Provide the [x, y] coordinate of the cell's center where the given text is located.  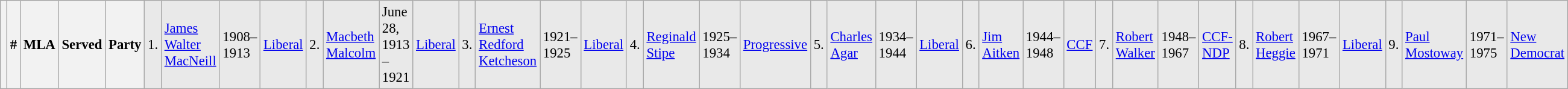
Jim Aitken [1001, 45]
June 28, 1913 – 1921 [396, 45]
2. [315, 45]
1944–1948 [1044, 45]
Party [125, 45]
Macbeth Malcolm [351, 45]
# [13, 45]
Robert Heggie [1276, 45]
Ernest Redford Ketcheson [508, 45]
Progressive [775, 45]
Reginald Stipe [672, 45]
New Democrat [1537, 45]
9. [1394, 45]
8. [1244, 45]
1925–1934 [720, 45]
CCF-NDP [1218, 45]
Robert Walker [1135, 45]
1934–1944 [896, 45]
1908–1913 [240, 45]
7. [1104, 45]
Charles Agar [851, 45]
Paul Mostoway [1435, 45]
1948–1967 [1179, 45]
MLA [39, 45]
4. [635, 45]
1967–1971 [1319, 45]
5. [819, 45]
6. [971, 45]
1921–1925 [561, 45]
James Walter MacNeill [190, 45]
3. [467, 45]
1. [153, 45]
CCF [1080, 45]
1971–1975 [1487, 45]
Served [82, 45]
